Detect which cell encompasses the target text, then output its [X, Y] center coordinate. 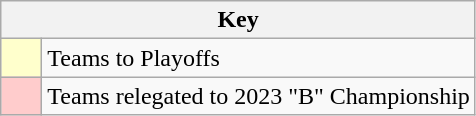
Key [238, 20]
Teams to Playoffs [259, 58]
Teams relegated to 2023 "B" Championship [259, 96]
